Capture the cell that displays the provided text and extract its [X, Y] central coordinate. 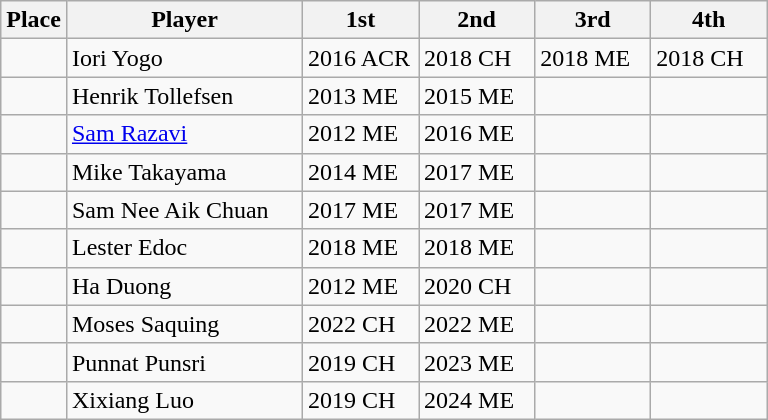
2014 ME [361, 172]
Iori Yogo [184, 58]
2023 ME [477, 362]
Sam Nee Aik Chuan [184, 210]
Player [184, 20]
2nd [477, 20]
1st [361, 20]
2016 ME [477, 134]
Xixiang Luo [184, 400]
4th [709, 20]
2013 ME [361, 96]
2022 CH [361, 324]
3rd [593, 20]
2015 ME [477, 96]
2020 CH [477, 286]
2016 ACR [361, 58]
Mike Takayama [184, 172]
Lester Edoc [184, 248]
Moses Saquing [184, 324]
2022 ME [477, 324]
Punnat Punsri [184, 362]
Ha Duong [184, 286]
2024 ME [477, 400]
Sam Razavi [184, 134]
Henrik Tollefsen [184, 96]
Place [34, 20]
